From the cell containing the given text, extract its center point as (x, y) coordinate. 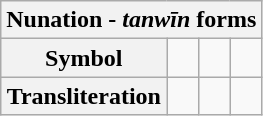
Transliteration (84, 96)
Nunation - tanwīn forms (132, 20)
Symbol (84, 58)
